Provide the [X, Y] coordinate of the cell's center where the given text is located.  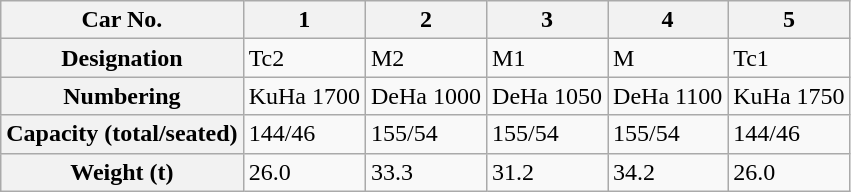
Weight (t) [122, 172]
Numbering [122, 96]
33.3 [426, 172]
34.2 [668, 172]
2 [426, 20]
DeHa 1050 [548, 96]
Capacity (total/seated) [122, 134]
M1 [548, 58]
M [668, 58]
Car No. [122, 20]
31.2 [548, 172]
3 [548, 20]
DeHa 1000 [426, 96]
Tc2 [304, 58]
M2 [426, 58]
5 [789, 20]
DeHa 1100 [668, 96]
Designation [122, 58]
KuHa 1700 [304, 96]
1 [304, 20]
4 [668, 20]
Tc1 [789, 58]
KuHa 1750 [789, 96]
